Pinpoint the cell where the given text exists, returning its [X, Y] midpoint coordinate. 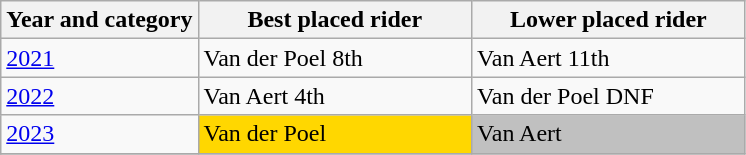
Van Aert 4th [335, 96]
Van der Poel DNF [609, 96]
Best placed rider [335, 20]
Van der Poel [335, 134]
Year and category [100, 20]
Lower placed rider [609, 20]
Van Aert [609, 134]
2023 [100, 134]
Van der Poel 8th [335, 58]
2022 [100, 96]
2021 [100, 58]
Van Aert 11th [609, 58]
